Locate the cell with the specified text and output its (X, Y) center coordinate. 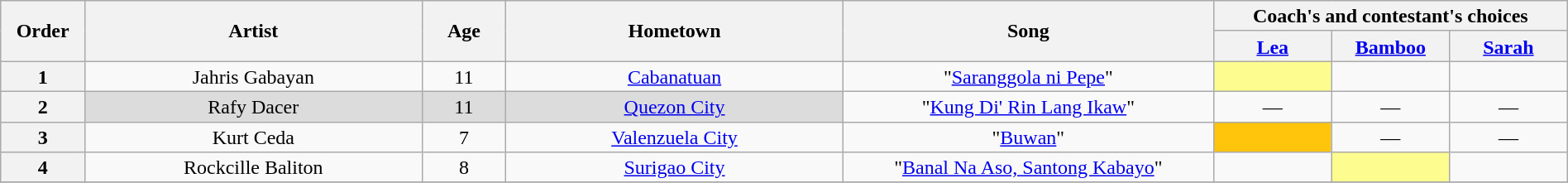
Age (464, 31)
"Saranggola ni Pepe" (1028, 76)
Jahris Gabayan (253, 76)
Lea (1272, 46)
"Banal Na Aso, Santong Kabayo" (1028, 167)
4 (43, 167)
"Buwan" (1028, 137)
Cabanatuan (675, 76)
1 (43, 76)
Artist (253, 31)
Rafy Dacer (253, 106)
2 (43, 106)
Hometown (675, 31)
Bamboo (1391, 46)
"Kung Di' Rin Lang Ikaw" (1028, 106)
7 (464, 137)
Order (43, 31)
Surigao City (675, 167)
Rockcille Baliton (253, 167)
3 (43, 137)
Valenzuela City (675, 137)
Quezon City (675, 106)
8 (464, 167)
Coach's and contestant's choices (1390, 17)
Kurt Ceda (253, 137)
Sarah (1508, 46)
Song (1028, 31)
